Extract the [x, y] coordinate from the center of the cell holding the provided text.  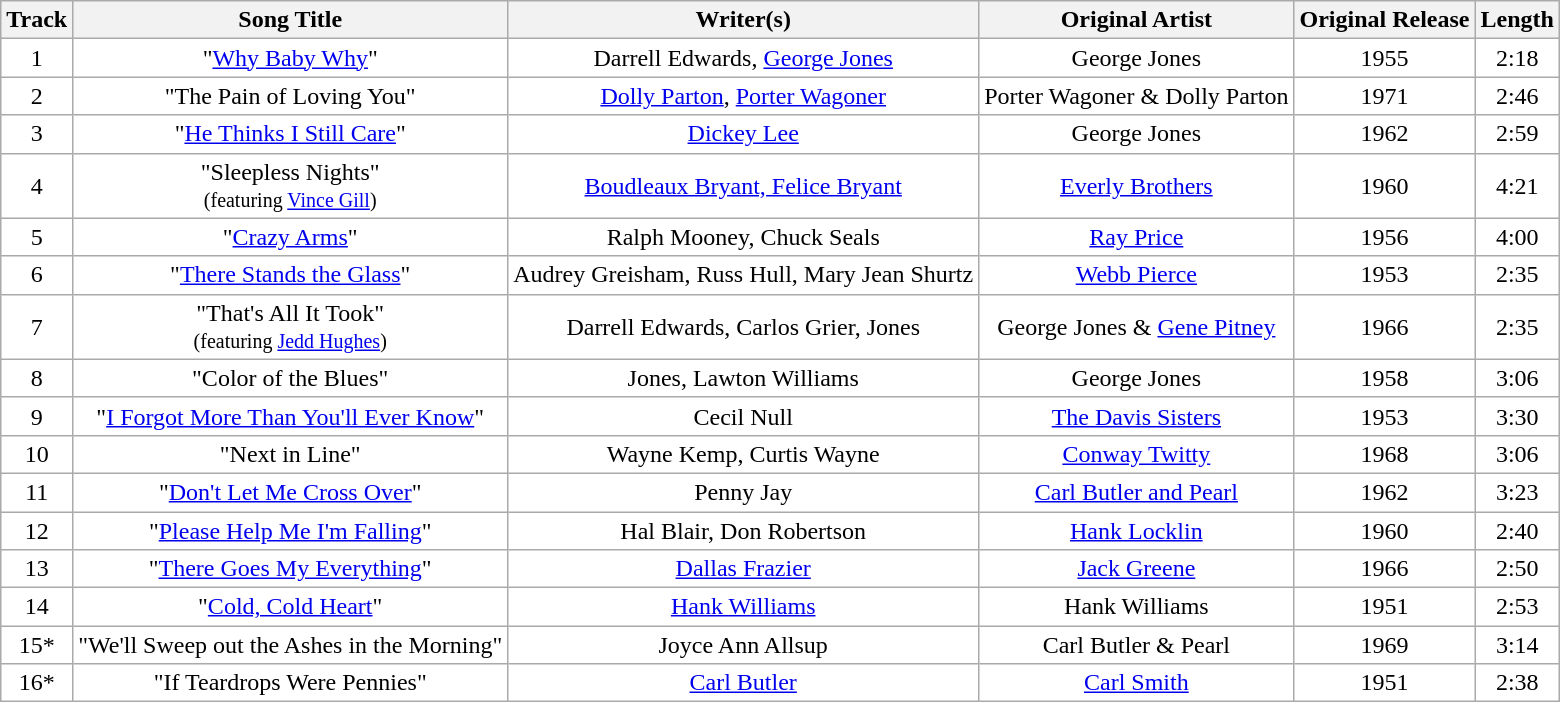
"If Teardrops Were Pennies" [290, 683]
"Color of the Blues" [290, 378]
Original Artist [1136, 20]
"There Goes My Everything" [290, 569]
Everly Brothers [1136, 186]
Carl Butler [744, 683]
4:21 [1517, 186]
"He Thinks I Still Care" [290, 134]
3:14 [1517, 645]
Carl Butler and Pearl [1136, 492]
2:50 [1517, 569]
George Jones & Gene Pitney [1136, 326]
1956 [1384, 237]
Length [1517, 20]
3 [37, 134]
Dickey Lee [744, 134]
1971 [1384, 96]
Darrell Edwards, George Jones [744, 58]
"Crazy Arms" [290, 237]
9 [37, 416]
Darrell Edwards, Carlos Grier, Jones [744, 326]
3:23 [1517, 492]
10 [37, 454]
5 [37, 237]
14 [37, 607]
"Please Help Me I'm Falling" [290, 531]
Hank Locklin [1136, 531]
Carl Butler & Pearl [1136, 645]
6 [37, 275]
"I Forgot More Than You'll Ever Know" [290, 416]
"That's All It Took"(featuring Jedd Hughes) [290, 326]
2:46 [1517, 96]
"Sleepless Nights"(featuring Vince Gill) [290, 186]
3:30 [1517, 416]
"Why Baby Why" [290, 58]
16* [37, 683]
"We'll Sweep out the Ashes in the Morning" [290, 645]
Boudleaux Bryant, Felice Bryant [744, 186]
2:38 [1517, 683]
The Davis Sisters [1136, 416]
Penny Jay [744, 492]
2:18 [1517, 58]
4 [37, 186]
Jones, Lawton Williams [744, 378]
4:00 [1517, 237]
1 [37, 58]
11 [37, 492]
Jack Greene [1136, 569]
"There Stands the Glass" [290, 275]
Writer(s) [744, 20]
"Don't Let Me Cross Over" [290, 492]
7 [37, 326]
Webb Pierce [1136, 275]
15* [37, 645]
13 [37, 569]
1968 [1384, 454]
2:59 [1517, 134]
Dolly Parton, Porter Wagoner [744, 96]
2:40 [1517, 531]
Song Title [290, 20]
Ray Price [1136, 237]
8 [37, 378]
Cecil Null [744, 416]
Original Release [1384, 20]
"The Pain of Loving You" [290, 96]
2 [37, 96]
1958 [1384, 378]
"Cold, Cold Heart" [290, 607]
Hal Blair, Don Robertson [744, 531]
1955 [1384, 58]
Joyce Ann Allsup [744, 645]
Carl Smith [1136, 683]
2:53 [1517, 607]
Conway Twitty [1136, 454]
Ralph Mooney, Chuck Seals [744, 237]
Dallas Frazier [744, 569]
12 [37, 531]
1969 [1384, 645]
Track [37, 20]
Audrey Greisham, Russ Hull, Mary Jean Shurtz [744, 275]
Wayne Kemp, Curtis Wayne [744, 454]
"Next in Line" [290, 454]
Porter Wagoner & Dolly Parton [1136, 96]
